Locate the cell with the specified text and output its (x, y) center coordinate. 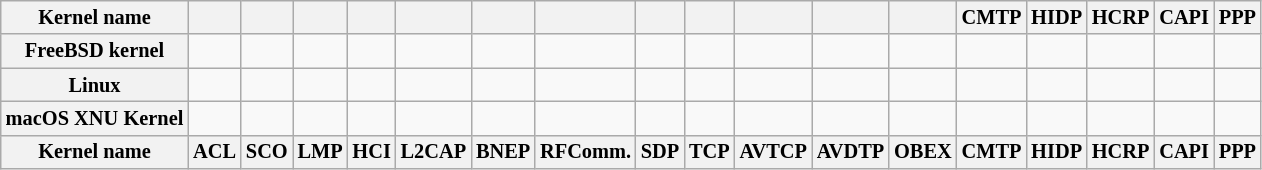
LMP (320, 152)
L2CAP (434, 152)
OBEX (922, 152)
ACL (214, 152)
TCP (709, 152)
SDP (660, 152)
HCI (372, 152)
BNEP (503, 152)
FreeBSD kernel (95, 51)
AVDTP (850, 152)
Linux (95, 85)
RFComm. (586, 152)
SCO (267, 152)
AVTCP (774, 152)
macOS XNU Kernel (95, 118)
